Determine the [x, y] coordinate at the center of the cell enclosing the given text.  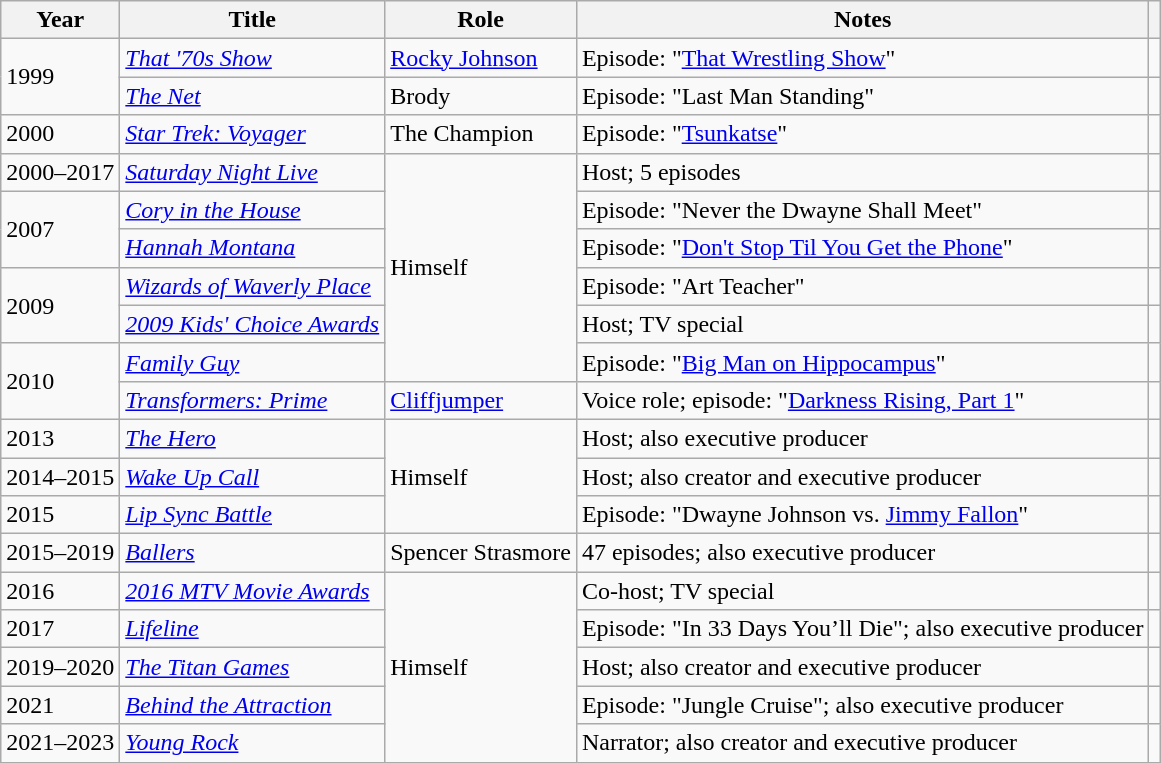
Episode: "Last Man Standing" [862, 96]
Episode: "Never the Dwayne Shall Meet" [862, 210]
2009 Kids' Choice Awards [252, 324]
Episode: "Jungle Cruise"; also executive producer [862, 705]
2013 [60, 438]
Episode: "Art Teacher" [862, 286]
2015–2019 [60, 553]
Host; also executive producer [862, 438]
Episode: "Tsunkatse" [862, 134]
Spencer Strasmore [481, 553]
Episode: "In 33 Days You’ll Die"; also executive producer [862, 629]
Co-host; TV special [862, 591]
Narrator; also creator and executive producer [862, 743]
Host; TV special [862, 324]
The Champion [481, 134]
Rocky Johnson [481, 58]
Star Trek: Voyager [252, 134]
2015 [60, 515]
That '70s Show [252, 58]
The Net [252, 96]
Young Rock [252, 743]
Episode: "Dwayne Johnson vs. Jimmy Fallon" [862, 515]
2014–2015 [60, 477]
2007 [60, 229]
Episode: "Don't Stop Til You Get the Phone" [862, 248]
Brody [481, 96]
1999 [60, 77]
2009 [60, 305]
Cliffjumper [481, 400]
Saturday Night Live [252, 172]
47 episodes; also executive producer [862, 553]
Cory in the House [252, 210]
Transformers: Prime [252, 400]
2000 [60, 134]
2019–2020 [60, 667]
Episode: "Big Man on Hippocampus" [862, 362]
Year [60, 20]
2021–2023 [60, 743]
Episode: "That Wrestling Show" [862, 58]
Notes [862, 20]
2000–2017 [60, 172]
2017 [60, 629]
2021 [60, 705]
2010 [60, 381]
Hannah Montana [252, 248]
Lifeline [252, 629]
Family Guy [252, 362]
Lip Sync Battle [252, 515]
2016 MTV Movie Awards [252, 591]
The Hero [252, 438]
Wake Up Call [252, 477]
Voice role; episode: "Darkness Rising, Part 1" [862, 400]
Behind the Attraction [252, 705]
Ballers [252, 553]
The Titan Games [252, 667]
Role [481, 20]
Host; 5 episodes [862, 172]
2016 [60, 591]
Title [252, 20]
Wizards of Waverly Place [252, 286]
